From the cell containing the given text, extract its center point as (x, y) coordinate. 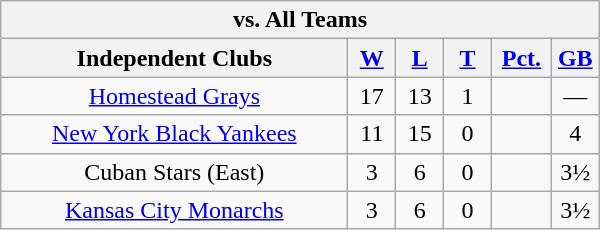
17 (372, 96)
L (420, 58)
1 (468, 96)
13 (420, 96)
W (372, 58)
Pct. (521, 58)
GB (575, 58)
15 (420, 134)
4 (575, 134)
Kansas City Monarchs (174, 210)
— (575, 96)
Independent Clubs (174, 58)
Cuban Stars (East) (174, 172)
T (468, 58)
vs. All Teams (300, 20)
11 (372, 134)
New York Black Yankees (174, 134)
Homestead Grays (174, 96)
